Identify which cell holds the provided text, then report its [x, y] central coordinate. 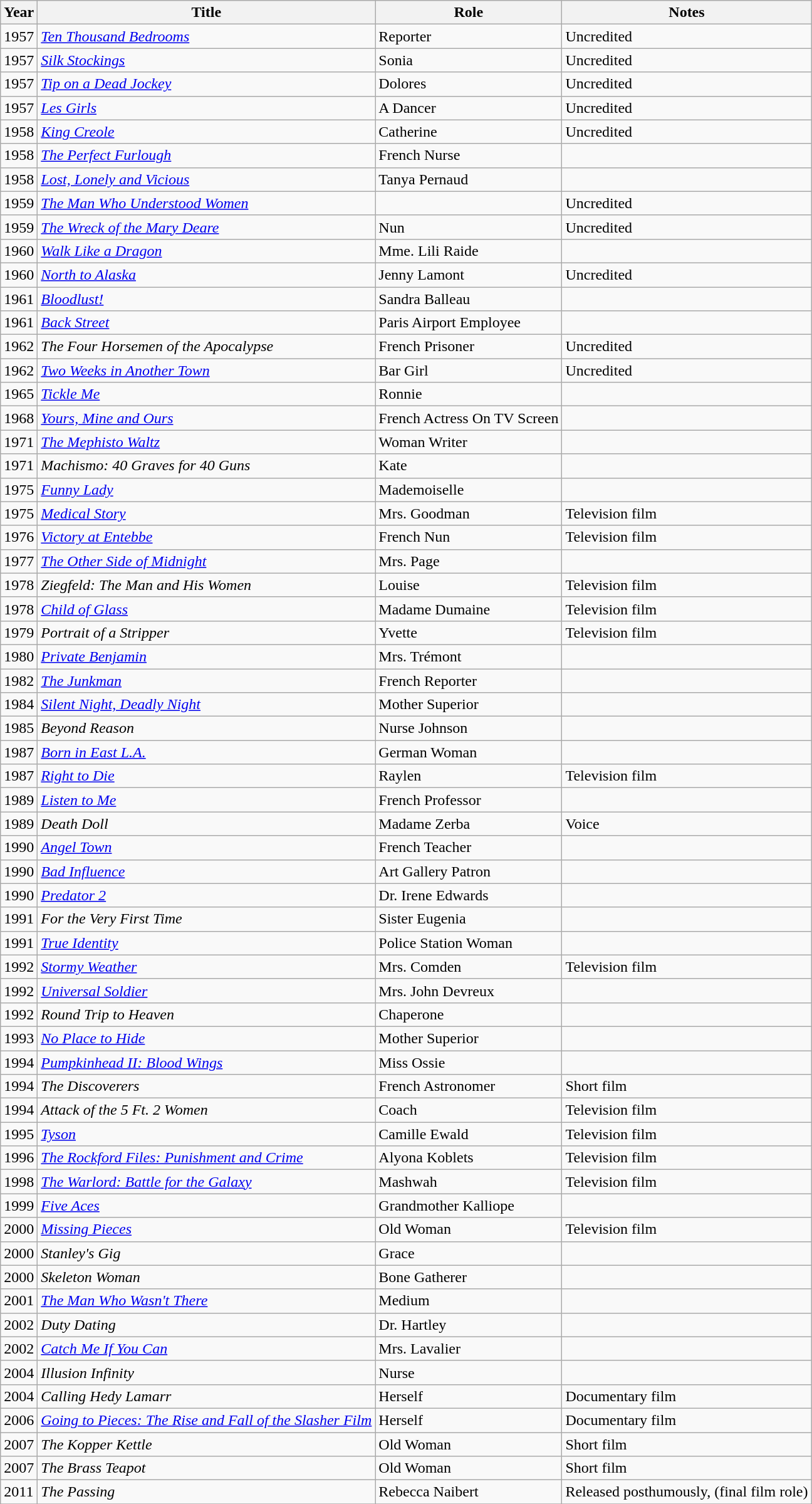
Woman Writer [469, 442]
The Perfect Furlough [207, 155]
Mrs. Trémont [469, 656]
Machismo: 40 Graves for 40 Guns [207, 466]
Title [207, 13]
Right to Die [207, 776]
1977 [19, 561]
1998 [19, 1182]
Nurse [469, 1372]
The Kopper Kettle [207, 1444]
Tyson [207, 1134]
Voice [687, 824]
Round Trip to Heaven [207, 1014]
1982 [19, 680]
1985 [19, 728]
Bloodlust! [207, 299]
Victory at Entebbe [207, 537]
Released posthumously, (final film role) [687, 1492]
Reporter [469, 36]
Death Doll [207, 824]
The Junkman [207, 680]
Lost, Lonely and Vicious [207, 179]
Dr. Hartley [469, 1325]
Raylen [469, 776]
Born in East L.A. [207, 752]
Grace [469, 1253]
Mashwah [469, 1182]
Catch Me If You Can [207, 1349]
Grandmother Kalliope [469, 1206]
Illusion Infinity [207, 1372]
Paris Airport Employee [469, 323]
French Teacher [469, 848]
Rebecca Naibert [469, 1492]
Pumpkinhead II: Blood Wings [207, 1063]
French Astronomer [469, 1086]
Private Benjamin [207, 656]
Yours, Mine and Ours [207, 418]
Walk Like a Dragon [207, 251]
Dolores [469, 84]
1995 [19, 1134]
The Four Horsemen of the Apocalypse [207, 347]
Stanley's Gig [207, 1253]
Dr. Irene Edwards [469, 895]
Police Station Woman [469, 943]
The Mephisto Waltz [207, 442]
Bar Girl [469, 371]
Tip on a Dead Jockey [207, 84]
Calling Hedy Lamarr [207, 1396]
Silent Night, Deadly Night [207, 705]
Coach [469, 1110]
Listen to Me [207, 800]
Camille Ewald [469, 1134]
The Other Side of Midnight [207, 561]
Mrs. Comden [469, 967]
Missing Pieces [207, 1229]
True Identity [207, 943]
1979 [19, 633]
Duty Dating [207, 1325]
Back Street [207, 323]
Stormy Weather [207, 967]
Nurse Johnson [469, 728]
Miss Ossie [469, 1063]
Going to Pieces: The Rise and Fall of the Slasher Film [207, 1420]
Role [469, 13]
Yvette [469, 633]
French Nun [469, 537]
Jenny Lamont [469, 275]
No Place to Hide [207, 1038]
French Actress On TV Screen [469, 418]
Bone Gatherer [469, 1277]
1965 [19, 394]
French Reporter [469, 680]
1993 [19, 1038]
The Rockford Files: Punishment and Crime [207, 1158]
Nun [469, 227]
The Man Who Wasn't There [207, 1301]
Angel Town [207, 848]
Ziegfeld: The Man and His Women [207, 585]
Tanya Pernaud [469, 179]
The Brass Teapot [207, 1468]
Mademoiselle [469, 490]
A Dancer [469, 108]
Ten Thousand Bedrooms [207, 36]
The Man Who Understood Women [207, 203]
Alyona Koblets [469, 1158]
Predator 2 [207, 895]
Beyond Reason [207, 728]
For the Very First Time [207, 919]
Portrait of a Stripper [207, 633]
Louise [469, 585]
Medical Story [207, 513]
Universal Soldier [207, 991]
German Woman [469, 752]
Sister Eugenia [469, 919]
Silk Stockings [207, 60]
1999 [19, 1206]
The Wreck of the Mary Deare [207, 227]
Ronnie [469, 394]
Five Aces [207, 1206]
2011 [19, 1492]
The Warlord: Battle for the Galaxy [207, 1182]
Mrs. Goodman [469, 513]
Notes [687, 13]
Sandra Balleau [469, 299]
The Passing [207, 1492]
1996 [19, 1158]
French Nurse [469, 155]
The Discoverers [207, 1086]
Art Gallery Patron [469, 871]
French Prisoner [469, 347]
Kate [469, 466]
Sonia [469, 60]
1984 [19, 705]
Tickle Me [207, 394]
Madame Dumaine [469, 609]
Catherine [469, 132]
1976 [19, 537]
Two Weeks in Another Town [207, 371]
Chaperone [469, 1014]
Mrs. Lavalier [469, 1349]
1968 [19, 418]
Madame Zerba [469, 824]
North to Alaska [207, 275]
2001 [19, 1301]
Medium [469, 1301]
2006 [19, 1420]
Mrs. Page [469, 561]
1980 [19, 656]
Funny Lady [207, 490]
Skeleton Woman [207, 1277]
Mrs. John Devreux [469, 991]
French Professor [469, 800]
King Creole [207, 132]
Mme. Lili Raide [469, 251]
Year [19, 13]
Les Girls [207, 108]
Bad Influence [207, 871]
Attack of the 5 Ft. 2 Women [207, 1110]
Child of Glass [207, 609]
